Search for the cell housing the specified text and yield its [X, Y] center coordinate. 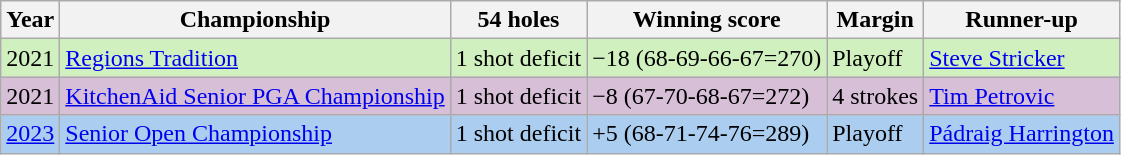
Tim Petrovic [1022, 96]
4 strokes [876, 96]
Senior Open Championship [255, 134]
Pádraig Harrington [1022, 134]
Championship [255, 20]
Year [30, 20]
2023 [30, 134]
Runner-up [1022, 20]
KitchenAid Senior PGA Championship [255, 96]
+5 (68-71-74-76=289) [707, 134]
−8 (67-70-68-67=272) [707, 96]
Steve Stricker [1022, 58]
Margin [876, 20]
Winning score [707, 20]
−18 (68-69-66-67=270) [707, 58]
54 holes [518, 20]
Regions Tradition [255, 58]
